Identify which cell holds the provided text, then report its (x, y) central coordinate. 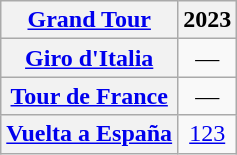
2023 (208, 20)
123 (208, 134)
Tour de France (90, 96)
Vuelta a España (90, 134)
Giro d'Italia (90, 58)
Grand Tour (90, 20)
